Return [X, Y] of the center of cell containing provided text 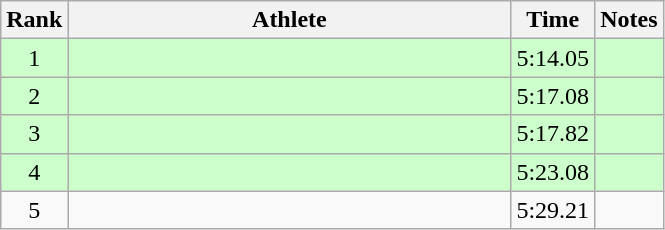
5:14.05 [553, 58]
Time [553, 20]
Notes [629, 20]
5:17.08 [553, 96]
5:23.08 [553, 172]
2 [34, 96]
3 [34, 134]
5 [34, 210]
5:29.21 [553, 210]
4 [34, 172]
Rank [34, 20]
5:17.82 [553, 134]
Athlete [290, 20]
1 [34, 58]
